Detect which cell encompasses the target text, then output its (X, Y) center coordinate. 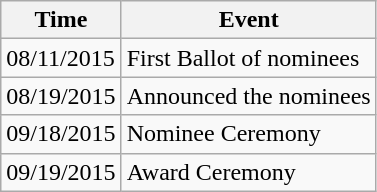
09/19/2015 (61, 172)
08/19/2015 (61, 96)
08/11/2015 (61, 58)
09/18/2015 (61, 134)
Event (248, 20)
Award Ceremony (248, 172)
First Ballot of nominees (248, 58)
Announced the nominees (248, 96)
Time (61, 20)
Nominee Ceremony (248, 134)
